For the text-containing cell, return its midpoint in [x, y] coordinate format. 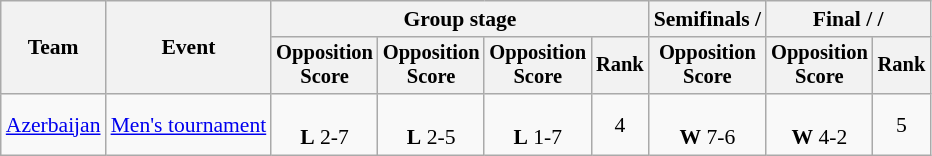
Team [54, 48]
L 2-7 [324, 124]
W 7-6 [708, 124]
Azerbaijan [54, 124]
Men's tournament [189, 124]
Semifinals / [708, 19]
L 2-5 [432, 124]
Final / / [848, 19]
5 [902, 124]
Group stage [460, 19]
4 [620, 124]
W 4-2 [820, 124]
Event [189, 48]
L 1-7 [538, 124]
